Search for the cell housing the specified text and yield its (X, Y) center coordinate. 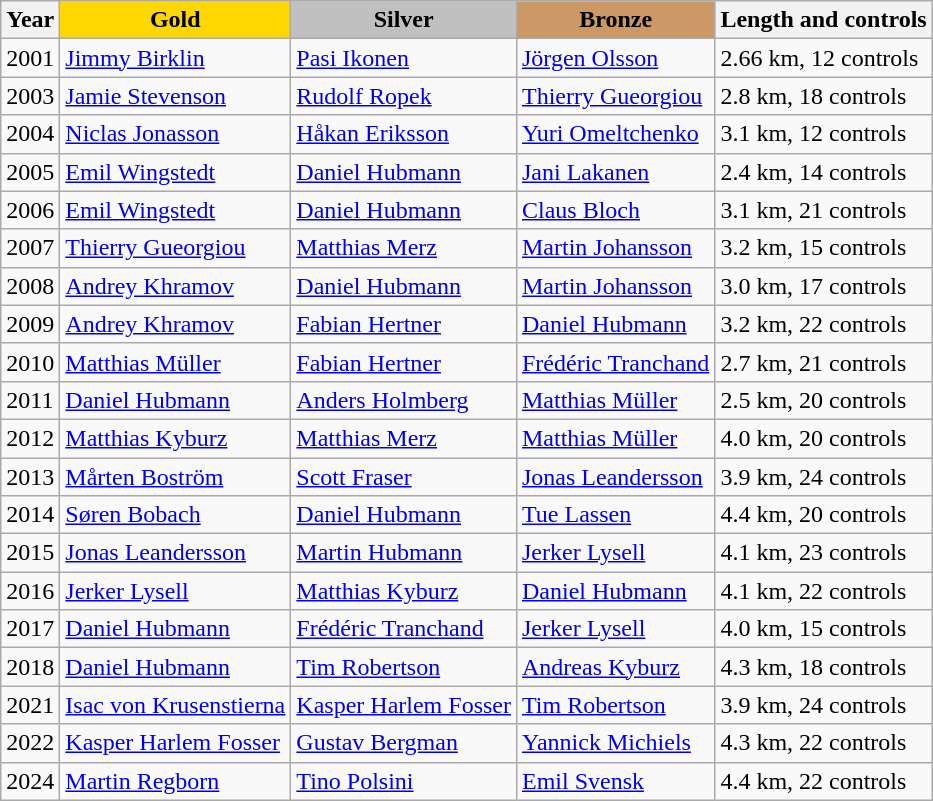
2007 (30, 248)
2017 (30, 629)
Gustav Bergman (404, 743)
2014 (30, 515)
Håkan Eriksson (404, 134)
Yuri Omeltchenko (615, 134)
2013 (30, 477)
Andreas Kyburz (615, 667)
2011 (30, 400)
Anders Holmberg (404, 400)
Claus Bloch (615, 210)
2009 (30, 324)
4.1 km, 22 controls (824, 591)
2018 (30, 667)
Year (30, 20)
3.1 km, 12 controls (824, 134)
Yannick Michiels (615, 743)
2016 (30, 591)
Jimmy Birklin (176, 58)
2012 (30, 438)
2008 (30, 286)
Martin Regborn (176, 781)
Pasi Ikonen (404, 58)
2004 (30, 134)
4.0 km, 20 controls (824, 438)
4.0 km, 15 controls (824, 629)
Søren Bobach (176, 515)
Isac von Krusenstierna (176, 705)
4.3 km, 18 controls (824, 667)
Mårten Boström (176, 477)
2010 (30, 362)
Scott Fraser (404, 477)
Jörgen Olsson (615, 58)
2015 (30, 553)
4.1 km, 23 controls (824, 553)
Silver (404, 20)
Tue Lassen (615, 515)
3.2 km, 22 controls (824, 324)
Bronze (615, 20)
4.3 km, 22 controls (824, 743)
2001 (30, 58)
4.4 km, 22 controls (824, 781)
Length and controls (824, 20)
2022 (30, 743)
2.66 km, 12 controls (824, 58)
2006 (30, 210)
2.5 km, 20 controls (824, 400)
2005 (30, 172)
2.7 km, 21 controls (824, 362)
2021 (30, 705)
Jani Lakanen (615, 172)
3.0 km, 17 controls (824, 286)
Jamie Stevenson (176, 96)
2003 (30, 96)
Tino Polsini (404, 781)
Martin Hubmann (404, 553)
2024 (30, 781)
3.1 km, 21 controls (824, 210)
Emil Svensk (615, 781)
3.2 km, 15 controls (824, 248)
2.8 km, 18 controls (824, 96)
2.4 km, 14 controls (824, 172)
4.4 km, 20 controls (824, 515)
Niclas Jonasson (176, 134)
Gold (176, 20)
Rudolf Ropek (404, 96)
